Return (x, y) of the center of cell containing provided text 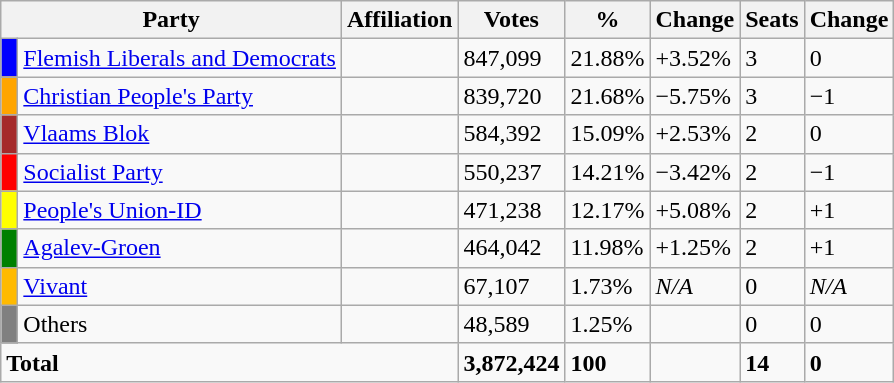
Vlaams Blok (180, 134)
Flemish Liberals and Democrats (180, 58)
Socialist Party (180, 172)
+5.08% (695, 210)
Party (172, 20)
11.98% (608, 248)
1.73% (608, 286)
+3.52% (695, 58)
People's Union-ID (180, 210)
21.88% (608, 58)
−3.42% (695, 172)
839,720 (512, 96)
550,237 (512, 172)
67,107 (512, 286)
Vivant (180, 286)
1.25% (608, 324)
12.17% (608, 210)
Agalev-Groen (180, 248)
3,872,424 (512, 362)
+2.53% (695, 134)
+1.25% (695, 248)
−5.75% (695, 96)
464,042 (512, 248)
Affiliation (399, 20)
14.21% (608, 172)
471,238 (512, 210)
15.09% (608, 134)
48,589 (512, 324)
Seats (772, 20)
14 (772, 362)
847,099 (512, 58)
Votes (512, 20)
Total (230, 362)
% (608, 20)
21.68% (608, 96)
Christian People's Party (180, 96)
100 (608, 362)
Others (180, 324)
584,392 (512, 134)
